From the cell containing the given text, extract its center point as [X, Y] coordinate. 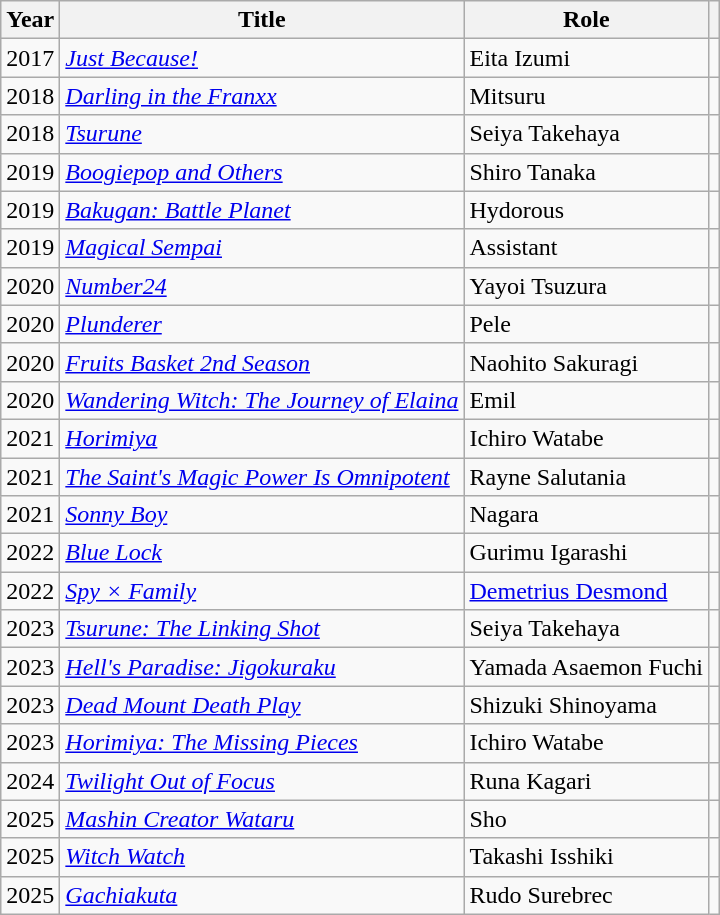
Boogiepop and Others [262, 172]
Yayoi Tsuzura [586, 286]
Gurimu Igarashi [586, 553]
Horimiya: The Missing Pieces [262, 743]
Gachiakuta [262, 895]
Tsurune: The Linking Shot [262, 629]
Pele [586, 324]
Shiro Tanaka [586, 172]
The Saint's Magic Power Is Omnipotent [262, 477]
Blue Lock [262, 553]
Twilight Out of Focus [262, 781]
Role [586, 20]
Runa Kagari [586, 781]
Bakugan: Battle Planet [262, 210]
Just Because! [262, 58]
Wandering Witch: The Journey of Elaina [262, 400]
Sonny Boy [262, 515]
Magical Sempai [262, 248]
Takashi Isshiki [586, 857]
Rayne Salutania [586, 477]
Rudo Surebrec [586, 895]
Year [30, 20]
Title [262, 20]
Naohito Sakuragi [586, 362]
Hell's Paradise: Jigokuraku [262, 667]
Dead Mount Death Play [262, 705]
Assistant [586, 248]
Plunderer [262, 324]
2024 [30, 781]
Witch Watch [262, 857]
Horimiya [262, 438]
Tsurune [262, 134]
Shizuki Shinoyama [586, 705]
Mitsuru [586, 96]
Eita Izumi [586, 58]
Nagara [586, 515]
Yamada Asaemon Fuchi [586, 667]
Demetrius Desmond [586, 591]
Fruits Basket 2nd Season [262, 362]
Spy × Family [262, 591]
Hydorous [586, 210]
Sho [586, 819]
2017 [30, 58]
Number24 [262, 286]
Emil [586, 400]
Darling in the Franxx [262, 96]
Mashin Creator Wataru [262, 819]
